Find where the given text appears and provide that cell's center as (x, y) coordinate. 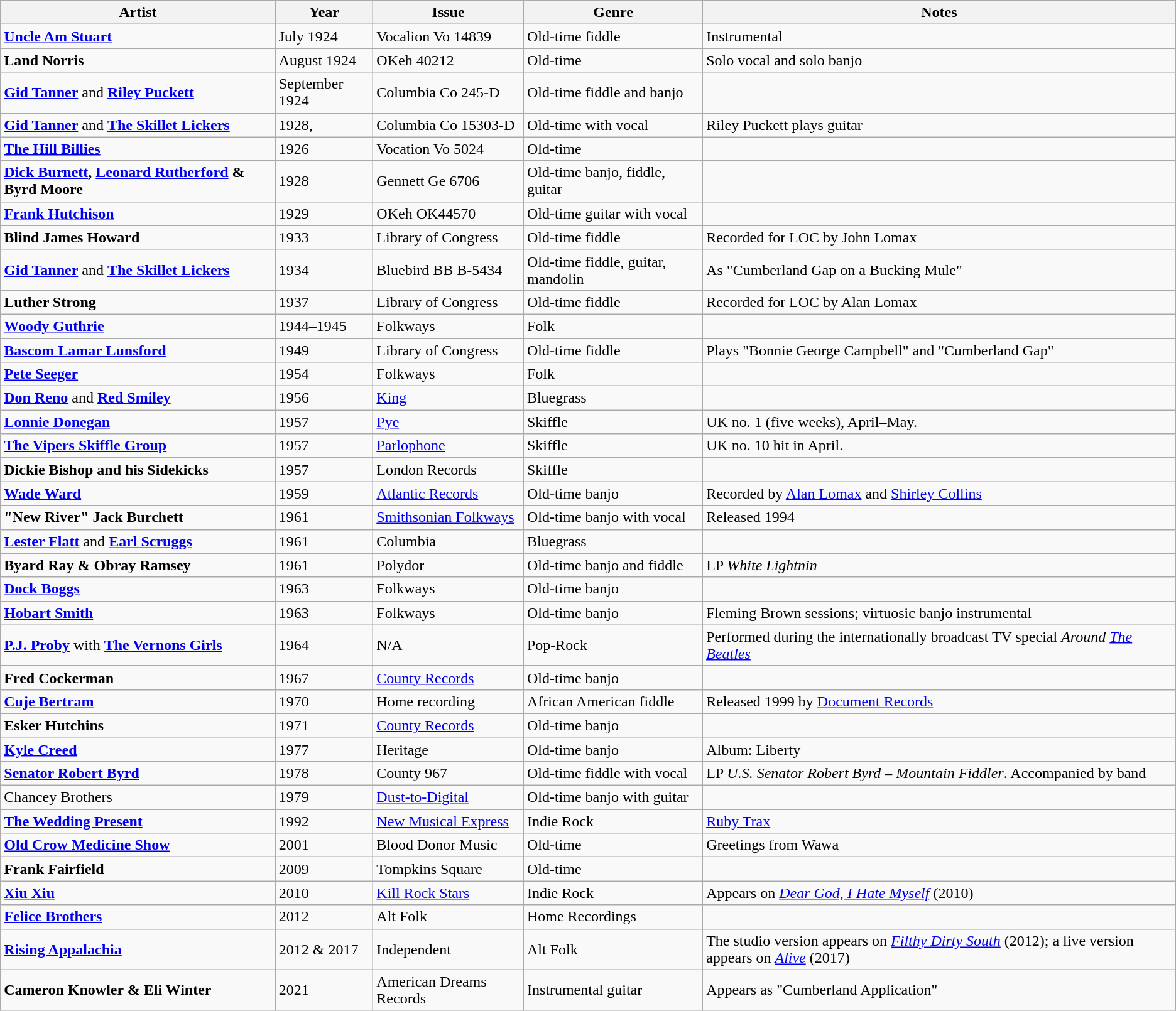
Ruby Trax (940, 821)
Gid Tanner and Riley Puckett (138, 93)
Columbia (449, 541)
OKeh OK44570 (449, 214)
LP U.S. Senator Robert Byrd – Mountain Fiddler. Accompanied by band (940, 774)
Luther Strong (138, 302)
1926 (324, 149)
The studio version appears on Filthy Dirty South (2012); a live version appears on Alive (2017) (940, 949)
Recorded by Alan Lomax and Shirley Collins (940, 494)
Plays "Bonnie George Campbell" and "Cumberland Gap" (940, 350)
Old-time fiddle with vocal (613, 774)
Released 1994 (940, 517)
American Dreams Records (449, 990)
Released 1999 by Document Records (940, 701)
The Wedding Present (138, 821)
Old-time banjo with vocal (613, 517)
UK no. 10 hit in April. (940, 446)
Cameron Knowler & Eli Winter (138, 990)
Instrumental (940, 36)
Kill Rock Stars (449, 893)
July 1924 (324, 36)
1979 (324, 797)
2012 (324, 917)
Pop-Rock (613, 646)
1937 (324, 302)
1954 (324, 374)
Dock Boggs (138, 589)
P.J. Proby with The Vernons Girls (138, 646)
Columbia Co 245-D (449, 93)
Home Recordings (613, 917)
New Musical Express (449, 821)
Tompkins Square (449, 869)
As "Cumberland Gap on a Bucking Mule" (940, 270)
1956 (324, 398)
2009 (324, 869)
Fred Cockerman (138, 678)
Lester Flatt and Earl Scruggs (138, 541)
King (449, 398)
"New River" Jack Burchett (138, 517)
Rising Appalachia (138, 949)
Xiu Xiu (138, 893)
Old-time fiddle, guitar, mandolin (613, 270)
UK no. 1 (five weeks), April–May. (940, 422)
Old Crow Medicine Show (138, 845)
Year (324, 13)
1964 (324, 646)
Blind James Howard (138, 237)
Greetings from Wawa (940, 845)
2010 (324, 893)
Vocalion Vo 14839 (449, 36)
Appears on Dear God, I Hate Myself (2010) (940, 893)
Dickie Bishop and his Sidekicks (138, 470)
N/A (449, 646)
County 967 (449, 774)
Riley Puckett plays guitar (940, 125)
1928, (324, 125)
Chancey Brothers (138, 797)
2001 (324, 845)
Parlophone (449, 446)
London Records (449, 470)
Artist (138, 13)
Old-time banjo, fiddle, guitar (613, 181)
1929 (324, 214)
1971 (324, 725)
Old-time banjo with guitar (613, 797)
Don Reno and Red Smiley (138, 398)
Wade Ward (138, 494)
Polydor (449, 565)
Notes (940, 13)
The Hill Billies (138, 149)
Dick Burnett, Leonard Rutherford & Byrd Moore (138, 181)
1978 (324, 774)
Columbia Co 15303-D (449, 125)
Blood Donor Music (449, 845)
The Vipers Skiffle Group (138, 446)
Old-time fiddle and banjo (613, 93)
Instrumental guitar (613, 990)
Esker Hutchins (138, 725)
Vocation Vo 5024 (449, 149)
1992 (324, 821)
Bascom Lamar Lunsford (138, 350)
Genre (613, 13)
Lonnie Donegan (138, 422)
1928 (324, 181)
Atlantic Records (449, 494)
1949 (324, 350)
LP White Lightnin (940, 565)
African American fiddle (613, 701)
Recorded for LOC by Alan Lomax (940, 302)
Old-time guitar with vocal (613, 214)
Heritage (449, 749)
Album: Liberty (940, 749)
Recorded for LOC by John Lomax (940, 237)
Woody Guthrie (138, 326)
Felice Brothers (138, 917)
Senator Robert Byrd (138, 774)
1934 (324, 270)
Land Norris (138, 60)
2021 (324, 990)
Bluebird BB B-5434 (449, 270)
Old-time banjo and fiddle (613, 565)
1933 (324, 237)
1970 (324, 701)
1967 (324, 678)
Independent (449, 949)
1944–1945 (324, 326)
Fleming Brown sessions; virtuosic banjo instrumental (940, 613)
Uncle Am Stuart (138, 36)
Frank Hutchison (138, 214)
1959 (324, 494)
September 1924 (324, 93)
Pye (449, 422)
Solo vocal and solo banjo (940, 60)
Smithsonian Folkways (449, 517)
Kyle Creed (138, 749)
Byard Ray & Obray Ramsey (138, 565)
Cuje Bertram (138, 701)
Old-time with vocal (613, 125)
Pete Seeger (138, 374)
Home recording (449, 701)
Hobart Smith (138, 613)
August 1924 (324, 60)
1977 (324, 749)
Performed during the internationally broadcast TV special Around The Beatles (940, 646)
Gennett Ge 6706 (449, 181)
Issue (449, 13)
Appears as "Cumberland Application" (940, 990)
Dust-to-Digital (449, 797)
2012 & 2017 (324, 949)
Frank Fairfield (138, 869)
OKeh 40212 (449, 60)
